From the cell containing the given text, extract its center point as (x, y) coordinate. 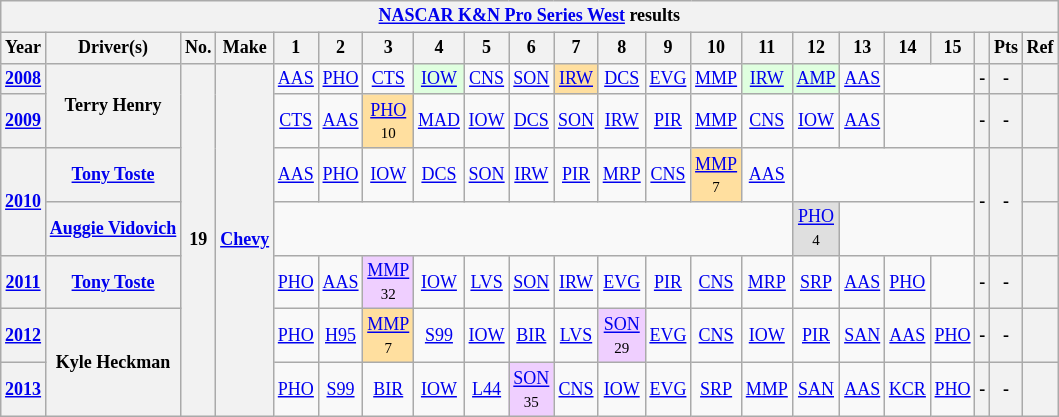
15 (952, 48)
Driver(s) (112, 48)
MMP32 (388, 282)
No. (198, 48)
10 (716, 48)
Terry Henry (112, 106)
2013 (24, 390)
9 (668, 48)
1 (296, 48)
H95 (340, 336)
6 (532, 48)
8 (622, 48)
L44 (486, 390)
4 (440, 48)
7 (576, 48)
13 (862, 48)
Chevy (245, 240)
14 (908, 48)
AMP (816, 78)
11 (766, 48)
SON29 (622, 336)
Ref (1040, 48)
KCR (908, 390)
12 (816, 48)
2009 (24, 121)
2011 (24, 282)
MAD (440, 121)
2010 (24, 202)
3 (388, 48)
5 (486, 48)
Auggie Vidovich (112, 229)
Make (245, 48)
SON35 (532, 390)
NASCAR K&N Pro Series West results (530, 16)
2 (340, 48)
Kyle Heckman (112, 362)
19 (198, 240)
2012 (24, 336)
PHO10 (388, 121)
PHO4 (816, 229)
Year (24, 48)
Pts (1006, 48)
2008 (24, 78)
